From the cell containing the given text, extract its center point as [X, Y] coordinate. 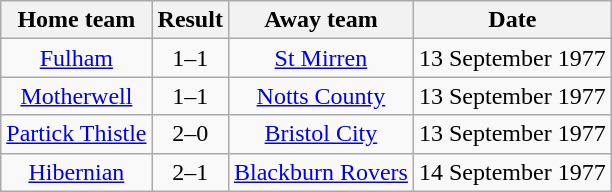
2–0 [190, 134]
Notts County [320, 96]
Hibernian [76, 172]
St Mirren [320, 58]
Bristol City [320, 134]
14 September 1977 [512, 172]
2–1 [190, 172]
Home team [76, 20]
Date [512, 20]
Blackburn Rovers [320, 172]
Result [190, 20]
Away team [320, 20]
Partick Thistle [76, 134]
Motherwell [76, 96]
Fulham [76, 58]
